Detect which cell encompasses the target text, then output its [x, y] center coordinate. 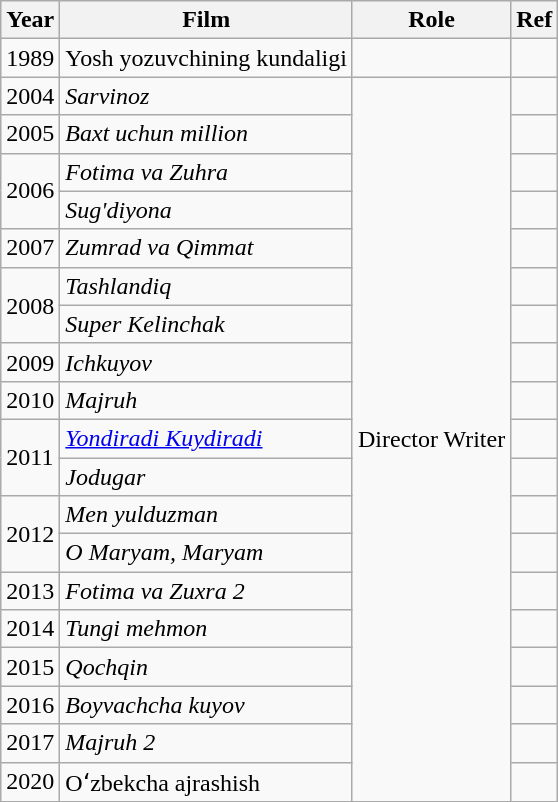
Majruh [206, 400]
2014 [30, 629]
Zumrad va Qimmat [206, 248]
2015 [30, 667]
Baxt uchun million [206, 134]
2007 [30, 248]
Tungi mehmon [206, 629]
2013 [30, 591]
Yosh yozuvchining kundaligi [206, 58]
2004 [30, 96]
2020 [30, 782]
Majruh 2 [206, 743]
Fotima va Zuxra 2 [206, 591]
2009 [30, 362]
1989 [30, 58]
Jodugar [206, 477]
Super Kelinchak [206, 324]
Role [431, 20]
Film [206, 20]
Yondiradi Kuydiradi [206, 438]
2011 [30, 457]
Tashlandiq [206, 286]
2012 [30, 534]
Sarvinoz [206, 96]
Ref [534, 20]
Year [30, 20]
Sug'diyona [206, 210]
2005 [30, 134]
Ichkuyov [206, 362]
2010 [30, 400]
Fotima va Zuhra [206, 172]
Oʻzbekcha ajrashish [206, 782]
2006 [30, 191]
Qochqin [206, 667]
2008 [30, 305]
Director Writer [431, 440]
Men yulduzman [206, 515]
2017 [30, 743]
2016 [30, 705]
Boyvachcha kuyov [206, 705]
O Maryam, Maryam [206, 553]
